Return the (x, y) coordinate for the center point of the cell that contains the specified text.  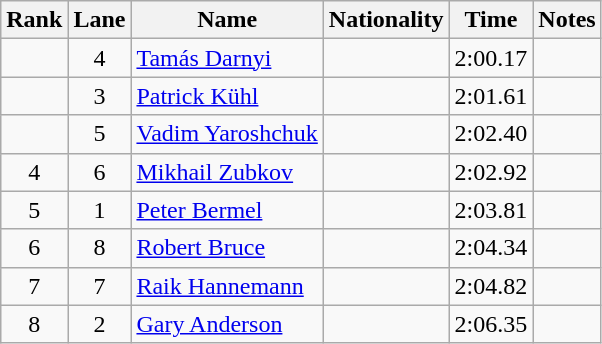
Tamás Darnyi (227, 58)
Robert Bruce (227, 248)
Notes (567, 20)
2:04.82 (491, 286)
Patrick Kühl (227, 96)
2:06.35 (491, 324)
2:02.40 (491, 134)
Gary Anderson (227, 324)
Nationality (386, 20)
2:02.92 (491, 172)
Rank (34, 20)
2:03.81 (491, 210)
Mikhail Zubkov (227, 172)
2:00.17 (491, 58)
Lane (100, 20)
Peter Bermel (227, 210)
Name (227, 20)
2 (100, 324)
1 (100, 210)
Vadim Yaroshchuk (227, 134)
Raik Hannemann (227, 286)
2:04.34 (491, 248)
3 (100, 96)
2:01.61 (491, 96)
Time (491, 20)
